Pinpoint the cell where the given text exists, returning its [X, Y] midpoint coordinate. 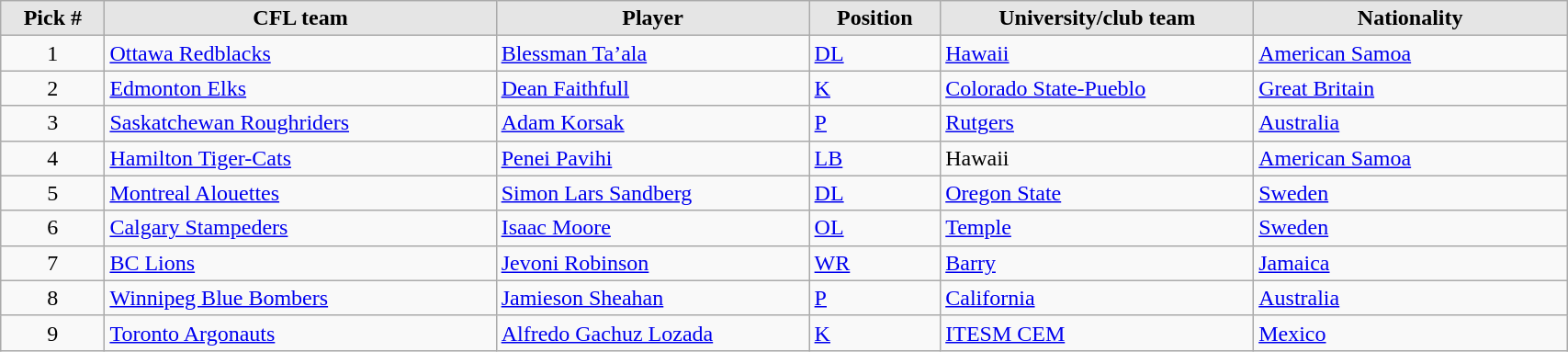
Winnipeg Blue Bombers [300, 298]
9 [53, 333]
Mexico [1411, 333]
Toronto Argonauts [300, 333]
Player [652, 18]
6 [53, 228]
LB [874, 158]
Position [874, 18]
Colorado State-Pueblo [1097, 88]
Saskatchewan Roughriders [300, 123]
University/club team [1097, 18]
Jamaica [1411, 263]
4 [53, 158]
California [1097, 298]
Barry [1097, 263]
7 [53, 263]
1 [53, 53]
Jevoni Robinson [652, 263]
Pick # [53, 18]
Blessman Ta’ala [652, 53]
BC Lions [300, 263]
Calgary Stampeders [300, 228]
Adam Korsak [652, 123]
Edmonton Elks [300, 88]
Dean Faithfull [652, 88]
Temple [1097, 228]
Montreal Alouettes [300, 193]
OL [874, 228]
ITESM CEM [1097, 333]
8 [53, 298]
Nationality [1411, 18]
5 [53, 193]
Hamilton Tiger-Cats [300, 158]
Simon Lars Sandberg [652, 193]
Alfredo Gachuz Lozada [652, 333]
Rutgers [1097, 123]
CFL team [300, 18]
Jamieson Sheahan [652, 298]
Isaac Moore [652, 228]
Penei Pavihi [652, 158]
Ottawa Redblacks [300, 53]
3 [53, 123]
2 [53, 88]
Great Britain [1411, 88]
Oregon State [1097, 193]
WR [874, 263]
